Detect which cell encompasses the target text, then output its (x, y) center coordinate. 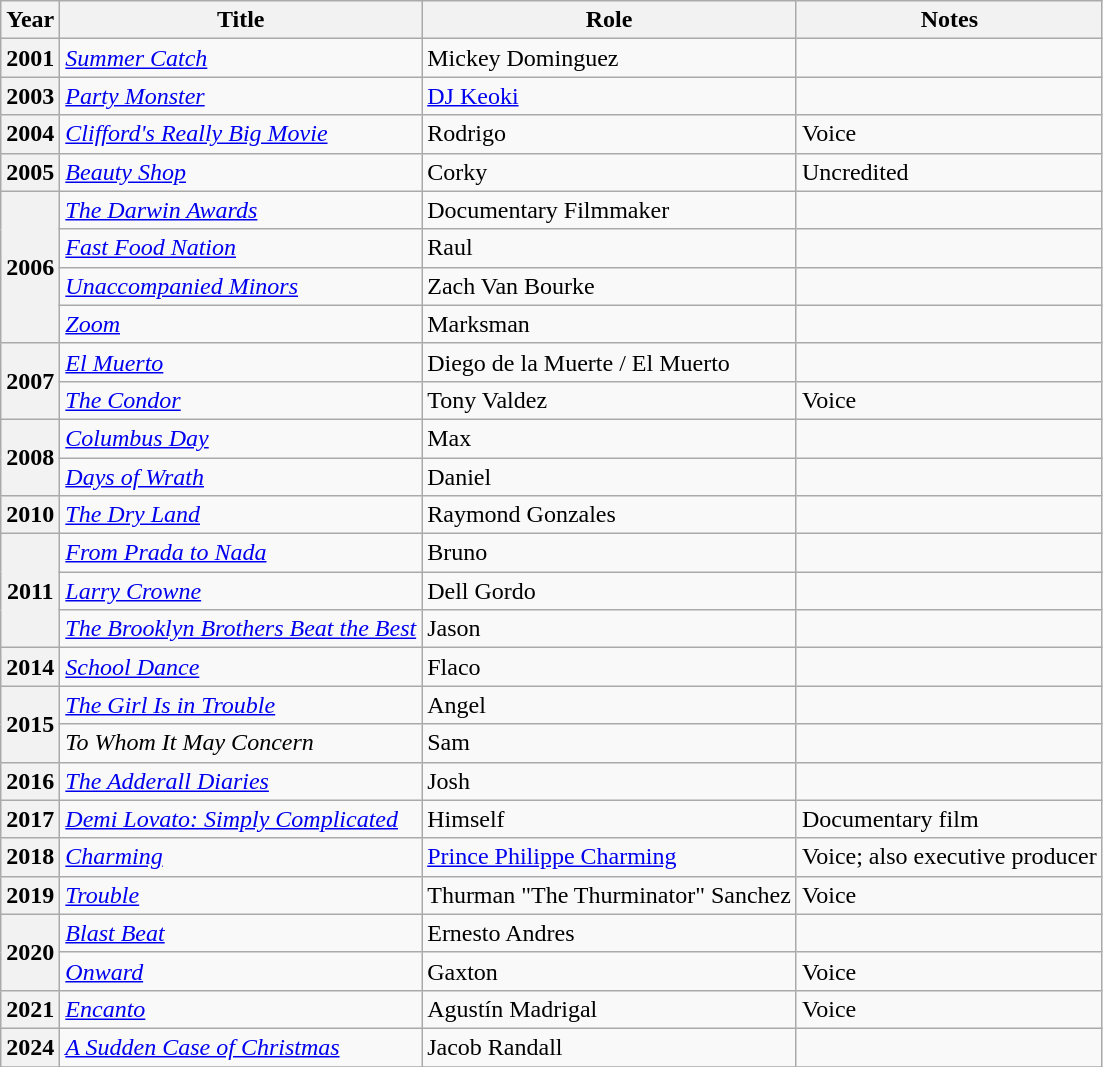
Zoom (241, 324)
Raymond Gonzales (610, 515)
Larry Crowne (241, 591)
2016 (30, 781)
Rodrigo (610, 134)
The Darwin Awards (241, 210)
The Condor (241, 400)
2019 (30, 895)
Max (610, 438)
2017 (30, 819)
Jacob Randall (610, 1047)
The Girl Is in Trouble (241, 705)
Documentary film (949, 819)
Flaco (610, 667)
To Whom It May Concern (241, 743)
Demi Lovato: Simply Complicated (241, 819)
Daniel (610, 477)
Unaccompanied Minors (241, 286)
Thurman "The Thurminator" Sanchez (610, 895)
Tony Valdez (610, 400)
Raul (610, 248)
2011 (30, 591)
The Brooklyn Brothers Beat the Best (241, 629)
2014 (30, 667)
Days of Wrath (241, 477)
2005 (30, 172)
2003 (30, 96)
2008 (30, 457)
Onward (241, 971)
Role (610, 20)
Bruno (610, 553)
Trouble (241, 895)
Clifford's Really Big Movie (241, 134)
Diego de la Muerte / El Muerto (610, 362)
Beauty Shop (241, 172)
Zach Van Bourke (610, 286)
Voice; also executive producer (949, 857)
Corky (610, 172)
Gaxton (610, 971)
El Muerto (241, 362)
The Dry Land (241, 515)
Sam (610, 743)
Mickey Dominguez (610, 58)
2006 (30, 267)
Prince Philippe Charming (610, 857)
2010 (30, 515)
Uncredited (949, 172)
Documentary Filmmaker (610, 210)
Summer Catch (241, 58)
A Sudden Case of Christmas (241, 1047)
2007 (30, 381)
Jason (610, 629)
Columbus Day (241, 438)
Charming (241, 857)
2018 (30, 857)
2015 (30, 724)
2020 (30, 952)
School Dance (241, 667)
Party Monster (241, 96)
Himself (610, 819)
Fast Food Nation (241, 248)
Blast Beat (241, 933)
Angel (610, 705)
2001 (30, 58)
Notes (949, 20)
Year (30, 20)
Josh (610, 781)
Agustín Madrigal (610, 1009)
The Adderall Diaries (241, 781)
Dell Gordo (610, 591)
2021 (30, 1009)
Ernesto Andres (610, 933)
DJ Keoki (610, 96)
Marksman (610, 324)
2004 (30, 134)
2024 (30, 1047)
From Prada to Nada (241, 553)
Encanto (241, 1009)
Title (241, 20)
